Search for the cell housing the specified text and yield its (X, Y) center coordinate. 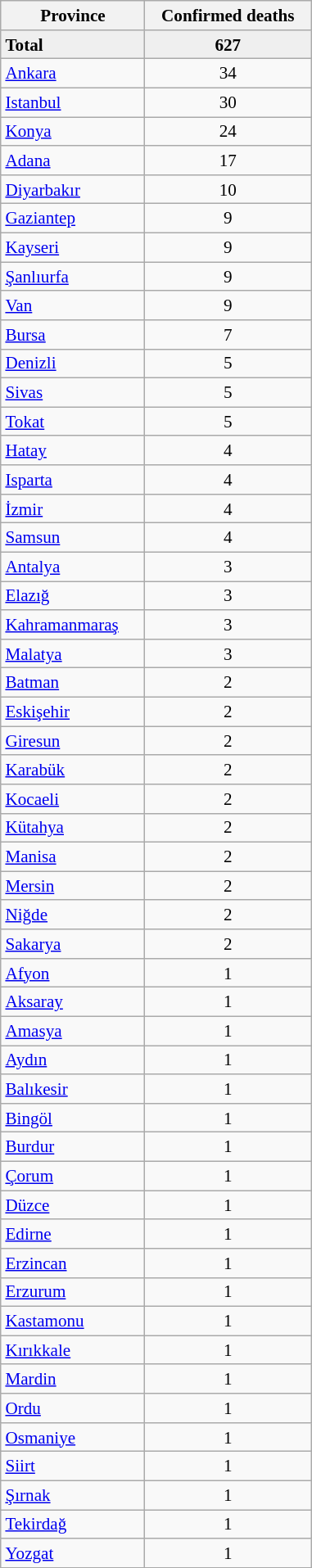
Istanbul (72, 102)
Erzurum (72, 1292)
Edirne (72, 1233)
Ordu (72, 1408)
Eskişehir (72, 711)
17 (228, 160)
Yozgat (72, 1552)
Mardin (72, 1379)
Amasya (72, 1030)
Bingöl (72, 1117)
Province (72, 15)
Malatya (72, 653)
Osmaniye (72, 1436)
Ankara (72, 74)
Diyarbakır (72, 188)
Adana (72, 160)
Denizli (72, 364)
24 (228, 131)
Konya (72, 131)
Gaziantep (72, 218)
Isparta (72, 480)
Karabük (72, 770)
Kahramanmaraş (72, 624)
Kırıkkale (72, 1349)
Siirt (72, 1466)
Şırnak (72, 1495)
Mersin (72, 886)
Niğde (72, 914)
Sakarya (72, 943)
Tokat (72, 421)
Balıkesir (72, 1089)
Tekirdağ (72, 1525)
Elazığ (72, 596)
34 (228, 74)
Kayseri (72, 247)
İzmir (72, 508)
Batman (72, 683)
Afyon (72, 973)
Bursa (72, 334)
10 (228, 188)
627 (228, 44)
Total (72, 44)
Van (72, 305)
Erzincan (72, 1263)
Samsun (72, 537)
Çorum (72, 1176)
Burdur (72, 1146)
30 (228, 102)
7 (228, 334)
Düzce (72, 1205)
Kütahya (72, 827)
Hatay (72, 450)
Aydın (72, 1060)
Sivas (72, 393)
Aksaray (72, 1002)
Confirmed deaths (228, 15)
Kastamonu (72, 1322)
Giresun (72, 740)
Manisa (72, 856)
Şanlıurfa (72, 277)
Kocaeli (72, 799)
Antalya (72, 567)
